Capture the cell that displays the provided text and extract its (x, y) central coordinate. 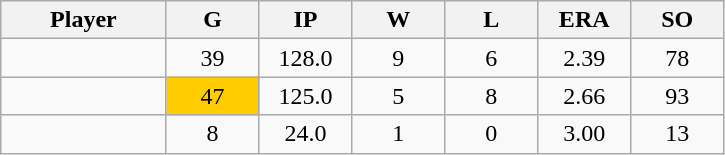
Player (84, 20)
SO (678, 20)
IP (306, 20)
78 (678, 58)
128.0 (306, 58)
9 (398, 58)
2.39 (584, 58)
1 (398, 134)
3.00 (584, 134)
93 (678, 96)
125.0 (306, 96)
0 (492, 134)
2.66 (584, 96)
6 (492, 58)
ERA (584, 20)
G (212, 20)
39 (212, 58)
47 (212, 96)
13 (678, 134)
5 (398, 96)
L (492, 20)
24.0 (306, 134)
W (398, 20)
